Pinpoint the cell where the given text exists, returning its (x, y) midpoint coordinate. 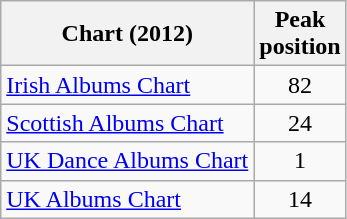
Chart (2012) (128, 34)
82 (300, 85)
Irish Albums Chart (128, 85)
14 (300, 199)
UK Albums Chart (128, 199)
1 (300, 161)
24 (300, 123)
Peakposition (300, 34)
UK Dance Albums Chart (128, 161)
Scottish Albums Chart (128, 123)
